Extract the (X, Y) coordinate from the center of the cell holding the provided text.  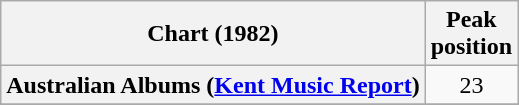
Australian Albums (Kent Music Report) (213, 85)
Chart (1982) (213, 34)
23 (471, 85)
Peak position (471, 34)
